Detect which cell encompasses the target text, then output its (x, y) center coordinate. 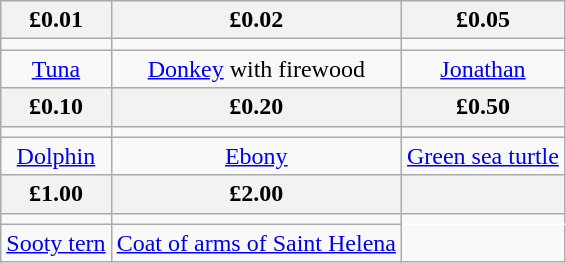
£0.10 (56, 107)
Coat of arms of Saint Helena (256, 243)
£0.02 (256, 20)
Green sea turtle (482, 156)
Tuna (56, 69)
£0.05 (482, 20)
£0.50 (482, 107)
Sooty tern (56, 243)
£1.00 (56, 194)
Jonathan (482, 69)
£0.20 (256, 107)
£2.00 (256, 194)
£0.01 (56, 20)
Dolphin (56, 156)
Ebony (256, 156)
Donkey with firewood (256, 69)
